Determine the [X, Y] coordinate at the center of the cell enclosing the given text.  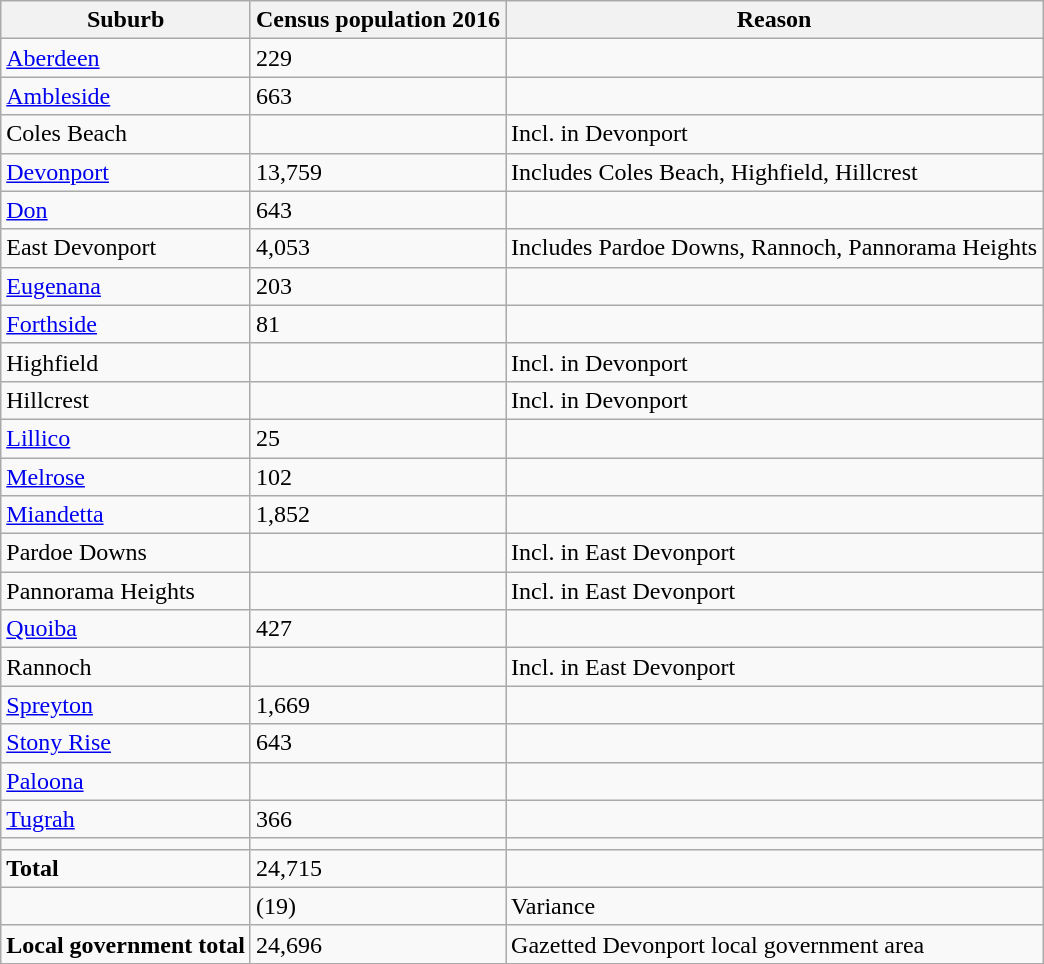
Pardoe Downs [126, 553]
Ambleside [126, 96]
427 [378, 629]
Variance [774, 906]
East Devonport [126, 248]
24,696 [378, 944]
Paloona [126, 781]
Pannorama Heights [126, 591]
Miandetta [126, 515]
366 [378, 819]
Gazetted Devonport local government area [774, 944]
Total [126, 868]
Coles Beach [126, 134]
229 [378, 58]
Highfield [126, 362]
203 [378, 286]
663 [378, 96]
13,759 [378, 172]
Spreyton [126, 705]
24,715 [378, 868]
1,669 [378, 705]
Hillcrest [126, 400]
Quoiba [126, 629]
Aberdeen [126, 58]
Rannoch [126, 667]
Devonport [126, 172]
4,053 [378, 248]
Includes Pardoe Downs, Rannoch, Pannorama Heights [774, 248]
(19) [378, 906]
Includes Coles Beach, Highfield, Hillcrest [774, 172]
Don [126, 210]
25 [378, 438]
Lillico [126, 438]
Suburb [126, 20]
Forthside [126, 324]
Eugenana [126, 286]
Stony Rise [126, 743]
1,852 [378, 515]
Local government total [126, 944]
102 [378, 477]
Reason [774, 20]
Tugrah [126, 819]
Census population 2016 [378, 20]
Melrose [126, 477]
81 [378, 324]
